Extract the (X, Y) coordinate from the center of the cell holding the provided text.  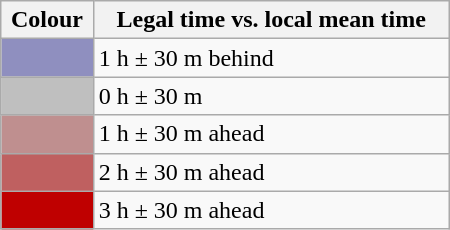
3 h ± 30 m ahead (271, 210)
1 h ± 30 m ahead (271, 134)
Colour (47, 20)
Legal time vs. local mean time (271, 20)
1 h ± 30 m behind (271, 58)
2 h ± 30 m ahead (271, 172)
0 h ± 30 m (271, 96)
